Provide the [X, Y] coordinate of the cell's center where the given text is located.  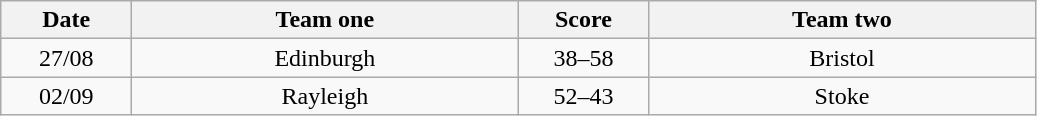
Bristol [842, 58]
27/08 [66, 58]
Rayleigh [325, 96]
Score [584, 20]
52–43 [584, 96]
Team two [842, 20]
Edinburgh [325, 58]
Stoke [842, 96]
Date [66, 20]
38–58 [584, 58]
Team one [325, 20]
02/09 [66, 96]
